Detect which cell encompasses the target text, then output its (X, Y) center coordinate. 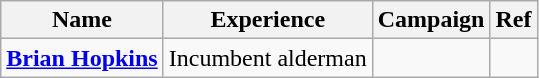
Experience (268, 20)
Incumbent alderman (268, 58)
Campaign (431, 20)
Name (82, 20)
Ref (514, 20)
Brian Hopkins (82, 58)
